Determine the (X, Y) coordinate at the center of the cell enclosing the given text.  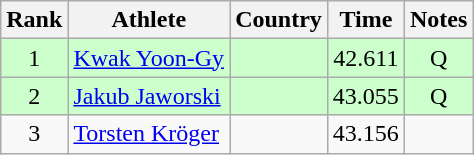
1 (34, 58)
42.611 (366, 58)
Country (279, 20)
Jakub Jaworski (149, 96)
Torsten Kröger (149, 134)
Notes (438, 20)
Athlete (149, 20)
2 (34, 96)
3 (34, 134)
43.156 (366, 134)
43.055 (366, 96)
Time (366, 20)
Rank (34, 20)
Kwak Yoon-Gy (149, 58)
